Find where the given text appears and provide that cell's center as (X, Y) coordinate. 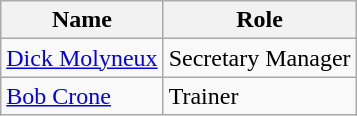
Name (82, 20)
Dick Molyneux (82, 58)
Bob Crone (82, 96)
Trainer (260, 96)
Role (260, 20)
Secretary Manager (260, 58)
